Extract the (x, y) coordinate from the center of the cell holding the provided text.  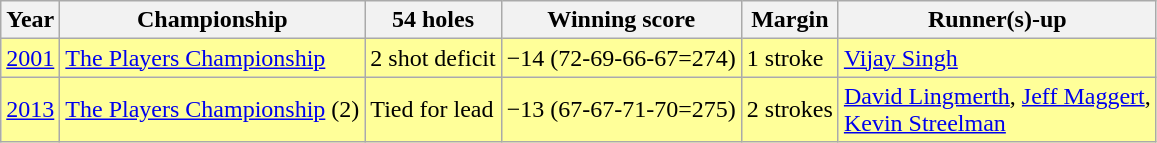
Tied for lead (433, 110)
Championship (212, 20)
54 holes (433, 20)
The Players Championship (2) (212, 110)
2001 (30, 58)
2 strokes (790, 110)
David Lingmerth, Jeff Maggert, Kevin Streelman (997, 110)
Vijay Singh (997, 58)
The Players Championship (212, 58)
1 stroke (790, 58)
−13 (67-67-71-70=275) (621, 110)
Winning score (621, 20)
Runner(s)-up (997, 20)
Year (30, 20)
−14 (72-69-66-67=274) (621, 58)
2 shot deficit (433, 58)
2013 (30, 110)
Margin (790, 20)
